Return [X, Y] of the center of cell containing provided text 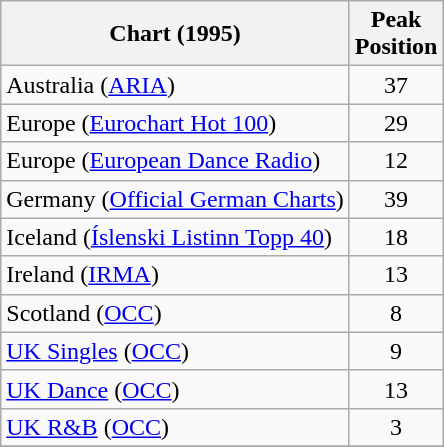
29 [396, 123]
39 [396, 199]
Australia (ARIA) [175, 85]
9 [396, 351]
Scotland (OCC) [175, 313]
8 [396, 313]
Germany (Official German Charts) [175, 199]
UK R&B (OCC) [175, 427]
12 [396, 161]
Ireland (IRMA) [175, 275]
18 [396, 237]
Chart (1995) [175, 34]
Europe (Eurochart Hot 100) [175, 123]
Iceland (Íslenski Listinn Topp 40) [175, 237]
UK Singles (OCC) [175, 351]
37 [396, 85]
UK Dance (OCC) [175, 389]
3 [396, 427]
PeakPosition [396, 34]
Europe (European Dance Radio) [175, 161]
